Determine the (x, y) coordinate at the center of the cell enclosing the given text.  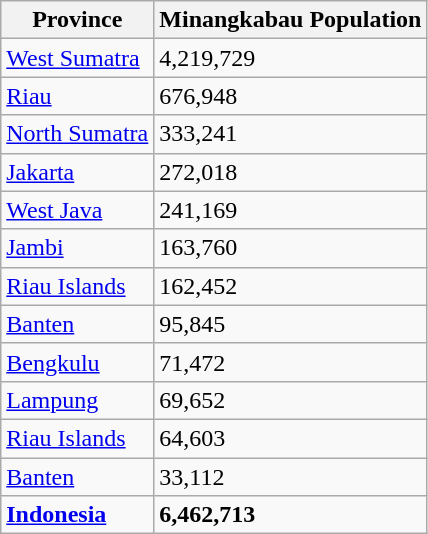
162,452 (290, 286)
64,603 (290, 438)
Jambi (78, 248)
Bengkulu (78, 362)
676,948 (290, 96)
Minangkabau Population (290, 20)
71,472 (290, 362)
Riau (78, 96)
West Java (78, 210)
Province (78, 20)
Indonesia (78, 515)
6,462,713 (290, 515)
333,241 (290, 134)
33,112 (290, 477)
272,018 (290, 172)
95,845 (290, 324)
69,652 (290, 400)
4,219,729 (290, 58)
241,169 (290, 210)
Lampung (78, 400)
West Sumatra (78, 58)
163,760 (290, 248)
North Sumatra (78, 134)
Jakarta (78, 172)
